Detect which cell encompasses the target text, then output its [x, y] center coordinate. 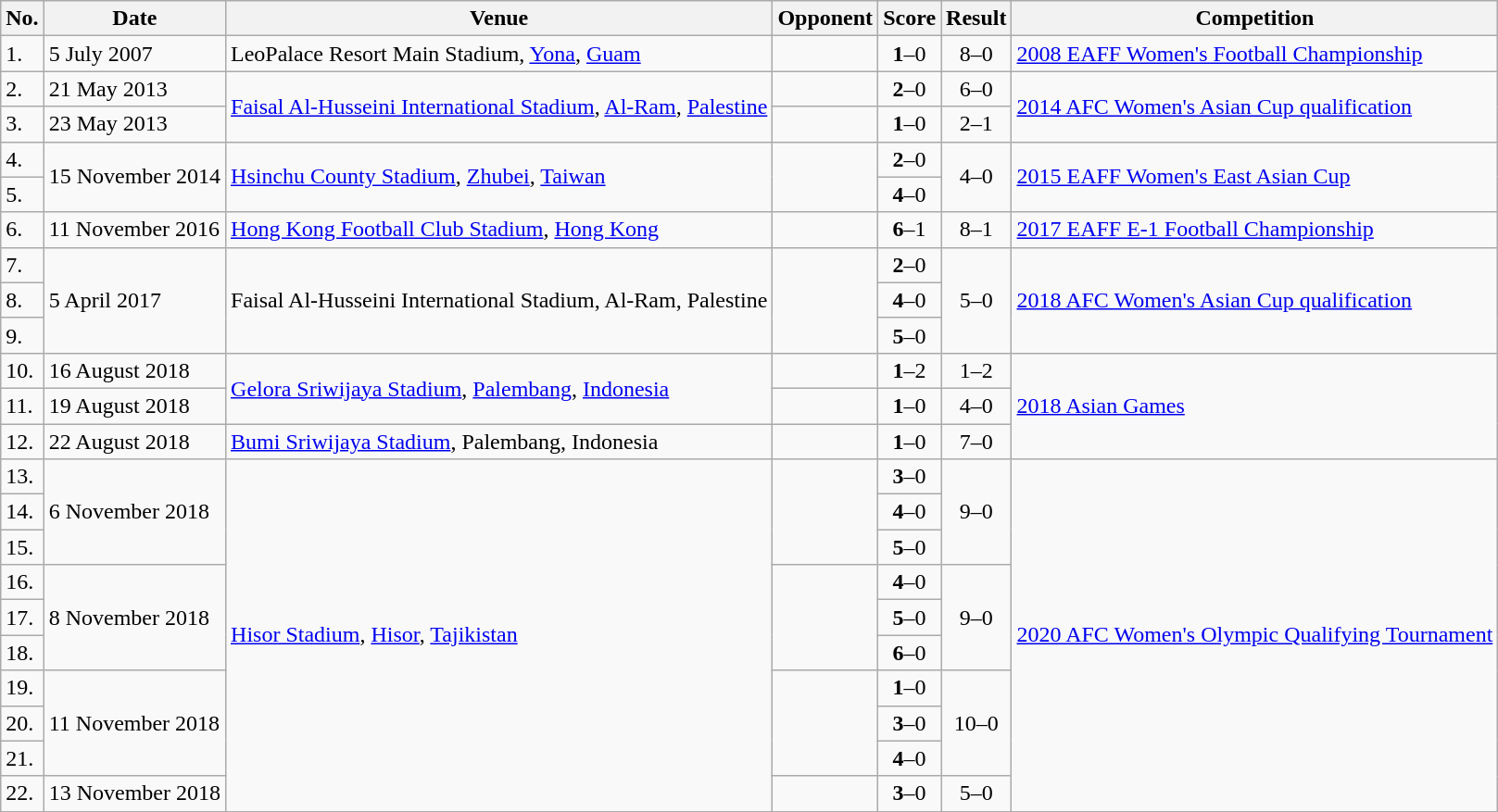
18. [22, 653]
No. [22, 19]
17. [22, 618]
11 November 2018 [134, 723]
11 November 2016 [134, 230]
Bumi Sriwijaya Stadium, Palembang, Indonesia [499, 442]
Hsinchu County Stadium, Zhubei, Taiwan [499, 177]
2. [22, 89]
Gelora Sriwijaya Stadium, Palembang, Indonesia [499, 388]
Competition [1254, 19]
5. [22, 194]
8–1 [976, 230]
10. [22, 370]
14. [22, 512]
Result [976, 19]
15. [22, 547]
6 November 2018 [134, 512]
8 November 2018 [134, 618]
12. [22, 442]
2018 Asian Games [1254, 406]
Date [134, 19]
7. [22, 265]
10–0 [976, 723]
22 August 2018 [134, 442]
21. [22, 758]
8. [22, 300]
23 May 2013 [134, 124]
Hisor Stadium, Hisor, Tajikistan [499, 635]
1. [22, 54]
5 July 2007 [134, 54]
19 August 2018 [134, 406]
3. [22, 124]
13. [22, 477]
2020 AFC Women's Olympic Qualifying Tournament [1254, 635]
19. [22, 688]
6–1 [910, 230]
21 May 2013 [134, 89]
2008 EAFF Women's Football Championship [1254, 54]
2018 AFC Women's Asian Cup qualification [1254, 300]
13 November 2018 [134, 793]
6. [22, 230]
11. [22, 406]
2017 EAFF E-1 Football Championship [1254, 230]
LeoPalace Resort Main Stadium, Yona, Guam [499, 54]
Venue [499, 19]
8–0 [976, 54]
2015 EAFF Women's East Asian Cup [1254, 177]
Score [910, 19]
2014 AFC Women's Asian Cup qualification [1254, 106]
5 April 2017 [134, 300]
7–0 [976, 442]
16 August 2018 [134, 370]
2–1 [976, 124]
22. [22, 793]
16. [22, 582]
9. [22, 335]
Opponent [825, 19]
4. [22, 159]
20. [22, 723]
15 November 2014 [134, 177]
Hong Kong Football Club Stadium, Hong Kong [499, 230]
